Capture the cell that displays the provided text and extract its (X, Y) central coordinate. 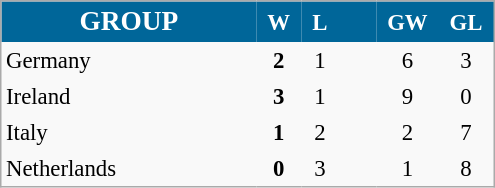
Ireland (129, 96)
W (278, 22)
8 (467, 168)
Italy (129, 132)
6 (407, 60)
7 (467, 132)
Netherlands (129, 168)
GL (467, 22)
GROUP (129, 22)
Germany (129, 60)
GW (407, 22)
9 (407, 96)
L (320, 22)
